Identify which cell holds the provided text, then report its (X, Y) central coordinate. 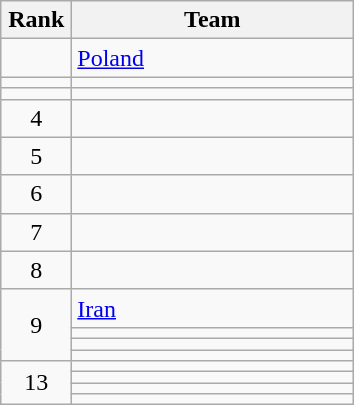
9 (36, 324)
5 (36, 156)
Rank (36, 20)
Team (212, 20)
8 (36, 270)
Poland (212, 58)
13 (36, 383)
Iran (212, 308)
4 (36, 118)
7 (36, 232)
6 (36, 194)
